Return the [x, y] coordinate for the center point of the cell that contains the specified text.  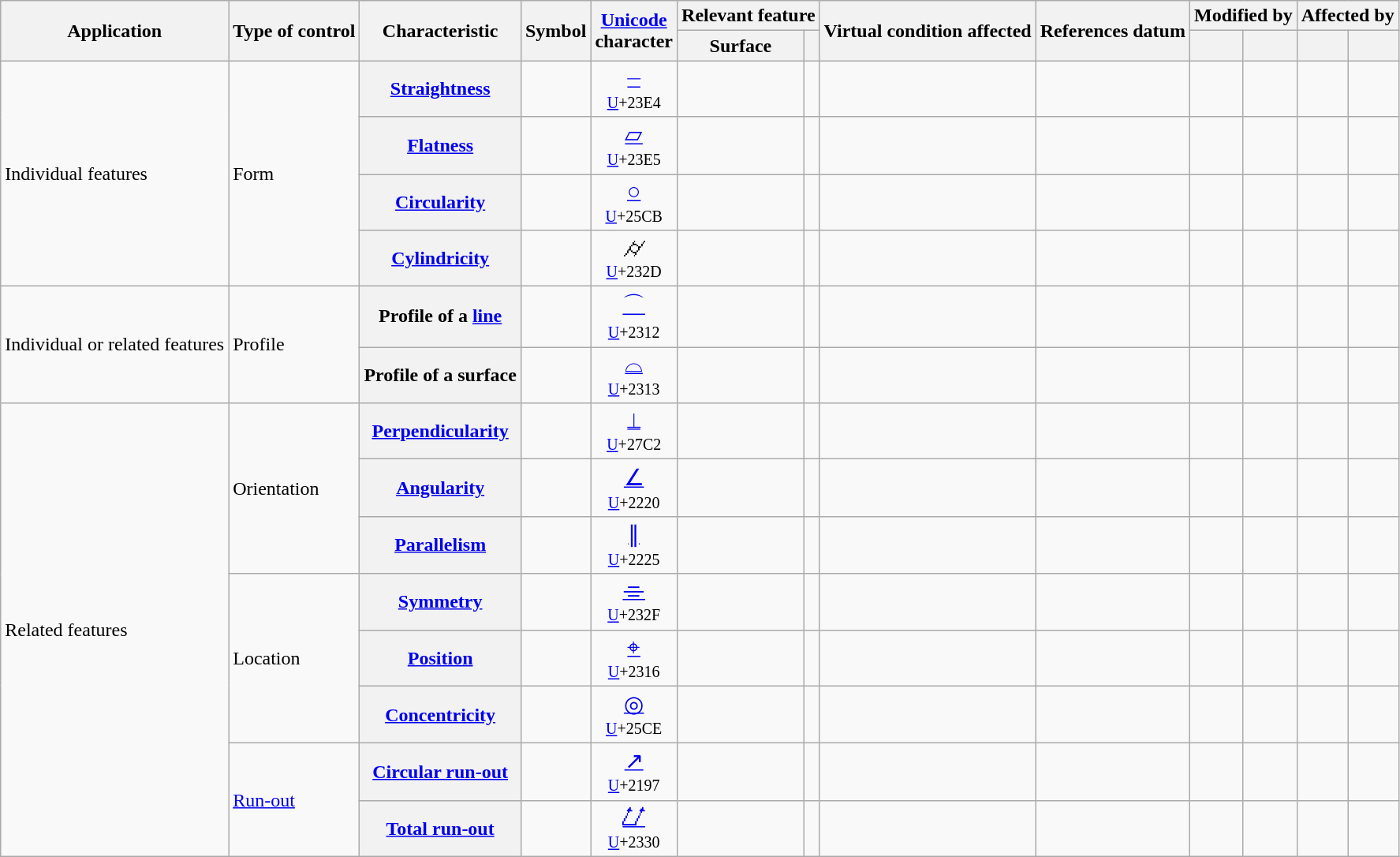
Concentricity [440, 715]
∠U+2220 [634, 488]
Symmetry [440, 601]
Surface [741, 46]
Modified by [1243, 16]
Affected by [1347, 16]
Application [115, 31]
Individual features [115, 174]
Form [294, 174]
Individual or related features [115, 345]
⌒U+2312 [634, 317]
○U+25CB [634, 202]
⌖U+2316 [634, 658]
Symbol [555, 31]
Profile of a surface [440, 376]
⌰U+2330 [634, 829]
⌭U+232D [634, 259]
Profile [294, 345]
Angularity [440, 488]
Location [294, 658]
Position [440, 658]
↗U+2197 [634, 772]
Total run-out [440, 829]
Flatness [440, 145]
Run-out [294, 800]
⟂U+27C2 [634, 431]
∥U+2225 [634, 545]
Relevant feature [749, 16]
Circularity [440, 202]
⏤U+23E4 [634, 88]
◎U+25CE [634, 715]
Characteristic [440, 31]
Perpendicularity [440, 431]
Type of control [294, 31]
Straightness [440, 88]
Profile of a line [440, 317]
⏥U+23E5 [634, 145]
Parallelism [440, 545]
Related features [115, 630]
⌓U+2313 [634, 376]
⌯U+232F [634, 601]
Orientation [294, 488]
Virtual condition affected [928, 31]
Unicode character [634, 31]
References datum [1112, 31]
Circular run-out [440, 772]
Cylindricity [440, 259]
